Provide the [X, Y] coordinate of the cell's center where the given text is located.  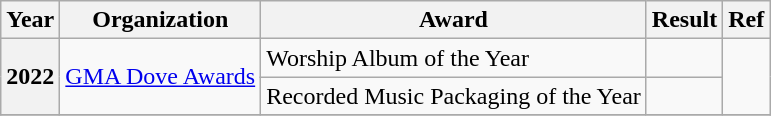
Organization [160, 20]
Year [30, 20]
Ref [746, 20]
Result [684, 20]
Worship Album of the Year [454, 58]
2022 [30, 77]
GMA Dove Awards [160, 77]
Award [454, 20]
Recorded Music Packaging of the Year [454, 96]
